Pinpoint the cell where the given text exists, returning its [x, y] midpoint coordinate. 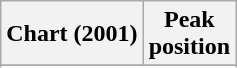
Chart (2001) [72, 34]
Peak position [189, 34]
